From the cell containing the given text, extract its center point as [X, Y] coordinate. 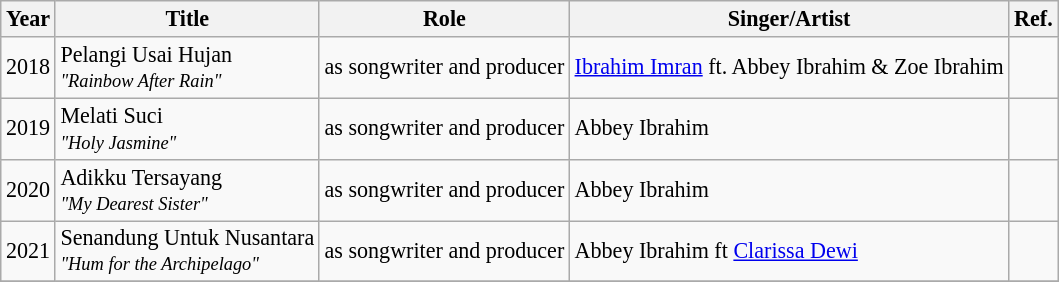
Adikku Tersayang"My Dearest Sister" [187, 190]
2018 [28, 66]
Ref. [1034, 18]
Role [444, 18]
Abbey Ibrahim ft Clarissa Dewi [789, 250]
Year [28, 18]
Pelangi Usai Hujan"Rainbow After Rain" [187, 66]
2021 [28, 250]
2020 [28, 190]
Ibrahim Imran ft. Abbey Ibrahim & Zoe Ibrahim [789, 66]
Melati Suci"Holy Jasmine" [187, 128]
Senandung Untuk Nusantara"Hum for the Archipelago" [187, 250]
2019 [28, 128]
Singer/Artist [789, 18]
Title [187, 18]
